Search for the cell housing the specified text and yield its (x, y) center coordinate. 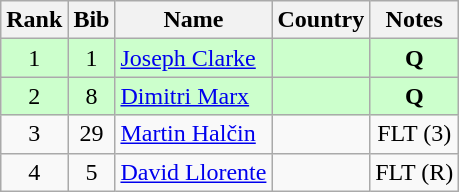
Name (194, 20)
Dimitri Marx (194, 96)
Joseph Clarke (194, 58)
David Llorente (194, 172)
Martin Halčin (194, 134)
Notes (414, 20)
29 (92, 134)
4 (34, 172)
3 (34, 134)
Country (321, 20)
2 (34, 96)
Rank (34, 20)
FLT (3) (414, 134)
FLT (R) (414, 172)
Bib (92, 20)
8 (92, 96)
5 (92, 172)
